Return the [x, y] coordinate for the center point of the cell that contains the specified text.  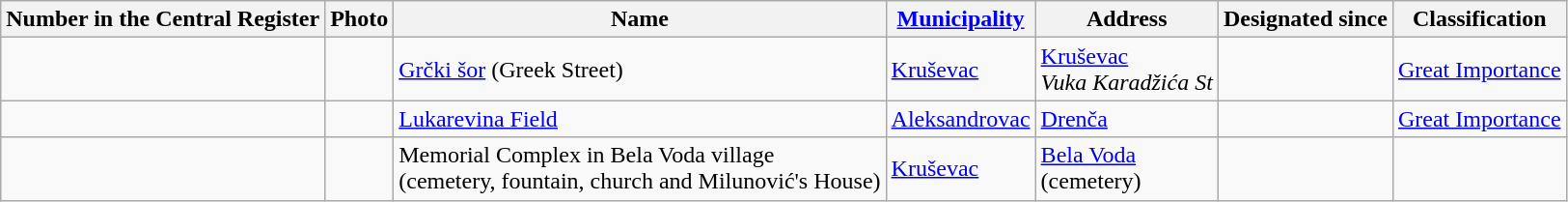
Number in the Central Register [163, 19]
Memorial Complex in Bela Voda village(cemetery, fountain, church and Milunović's House) [640, 168]
Photo [359, 19]
Address [1127, 19]
Drenča [1127, 119]
Classification [1479, 19]
Municipality [961, 19]
Bela Voda (cemetery) [1127, 168]
Designated since [1305, 19]
Name [640, 19]
Aleksandrovac [961, 119]
Grčki šor (Greek Street) [640, 70]
KruševacVuka Karadžića St [1127, 70]
Lukarevina Field [640, 119]
